From the cell containing the given text, extract its center point as [x, y] coordinate. 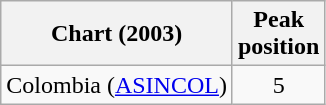
Chart (2003) [117, 34]
5 [278, 85]
Colombia (ASINCOL) [117, 85]
Peakposition [278, 34]
